Find where the given text appears and provide that cell's center as [x, y] coordinate. 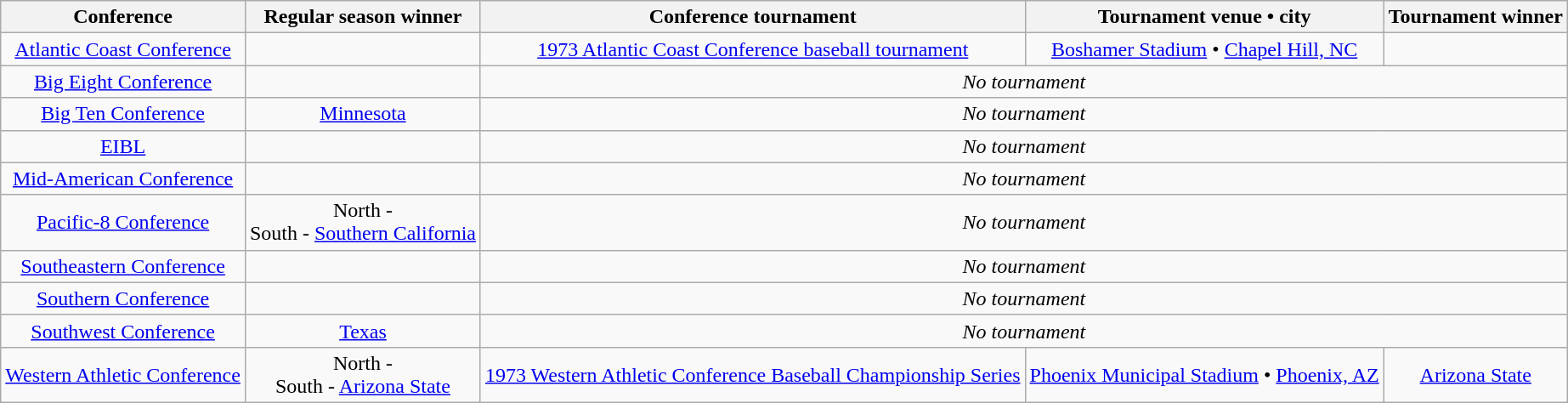
North - South - Arizona State [362, 374]
Western Athletic Conference [123, 374]
North - South - Southern California [362, 223]
Regular season winner [362, 17]
Boshamer Stadium • Chapel Hill, NC [1204, 49]
Southeastern Conference [123, 266]
Minnesota [362, 114]
Pacific-8 Conference [123, 223]
Tournament winner [1475, 17]
Tournament venue • city [1204, 17]
Texas [362, 331]
Southwest Conference [123, 331]
Phoenix Municipal Stadium • Phoenix, AZ [1204, 374]
Big Eight Conference [123, 82]
Southern Conference [123, 298]
1973 Western Athletic Conference Baseball Championship Series [753, 374]
Atlantic Coast Conference [123, 49]
EIBL [123, 146]
Arizona State [1475, 374]
Conference tournament [753, 17]
Mid-American Conference [123, 179]
Big Ten Conference [123, 114]
Conference [123, 17]
1973 Atlantic Coast Conference baseball tournament [753, 49]
